Pinpoint the cell where the given text exists, returning its [x, y] midpoint coordinate. 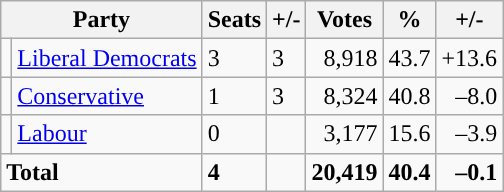
8,918 [344, 58]
8,324 [344, 96]
40.8 [410, 96]
–0.1 [470, 172]
Conservative [107, 96]
Labour [107, 134]
1 [234, 96]
Seats [234, 20]
0 [234, 134]
Party [102, 20]
Liberal Democrats [107, 58]
15.6 [410, 134]
–8.0 [470, 96]
Votes [344, 20]
40.4 [410, 172]
–3.9 [470, 134]
43.7 [410, 58]
4 [234, 172]
% [410, 20]
Total [102, 172]
3,177 [344, 134]
20,419 [344, 172]
+13.6 [470, 58]
